Return the (x, y) coordinate for the center point of the cell that contains the specified text.  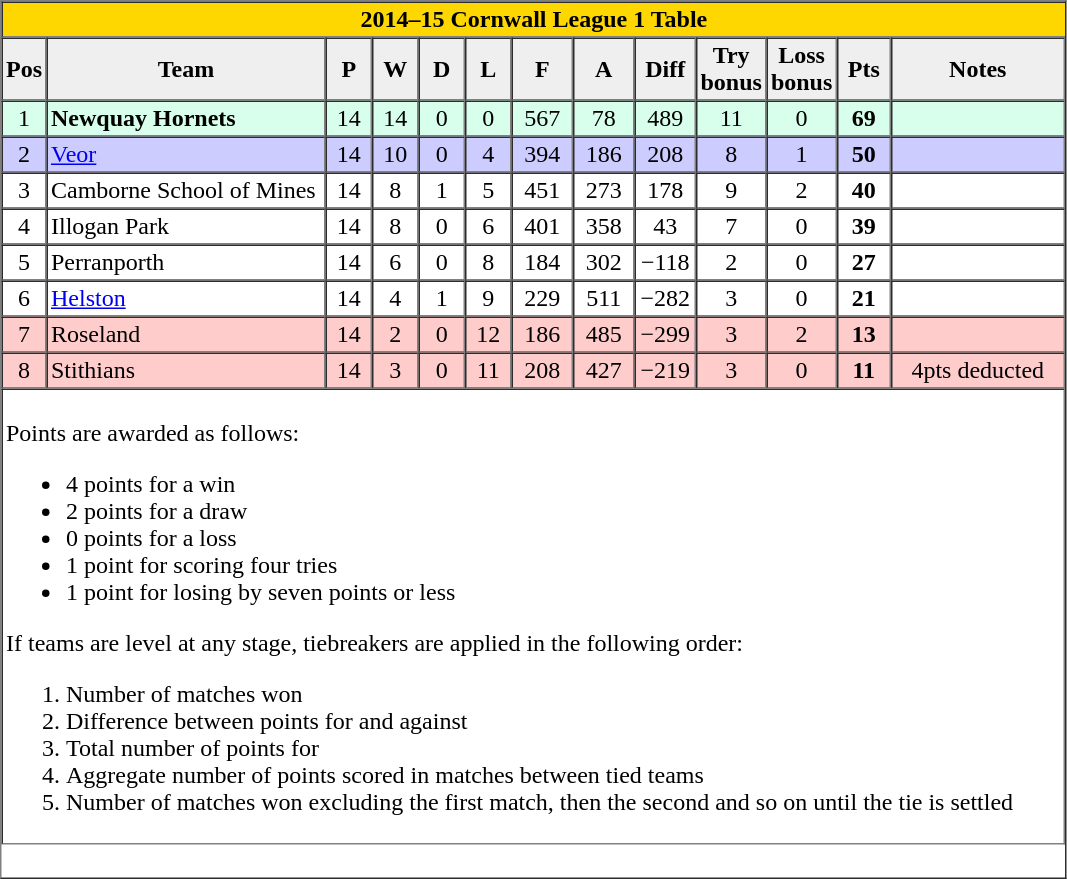
A (604, 70)
−299 (665, 334)
12 (488, 334)
Notes (978, 70)
21 (864, 298)
Perranporth (186, 262)
Camborne School of Mines (186, 190)
511 (604, 298)
D (441, 70)
273 (604, 190)
−282 (665, 298)
302 (604, 262)
178 (665, 190)
40 (864, 190)
Pos (24, 70)
Newquay Hornets (186, 118)
184 (543, 262)
2014–15 Cornwall League 1 Table (534, 20)
Pts (864, 70)
Team (186, 70)
F (543, 70)
Illogan Park (186, 226)
Roseland (186, 334)
489 (665, 118)
Stithians (186, 370)
358 (604, 226)
485 (604, 334)
39 (864, 226)
Helston (186, 298)
W (395, 70)
Loss bonus (801, 70)
567 (543, 118)
394 (543, 154)
401 (543, 226)
4pts deducted (978, 370)
Diff (665, 70)
229 (543, 298)
Veor (186, 154)
P (349, 70)
50 (864, 154)
10 (395, 154)
13 (864, 334)
69 (864, 118)
451 (543, 190)
−118 (665, 262)
78 (604, 118)
27 (864, 262)
L (488, 70)
Try bonus (731, 70)
−219 (665, 370)
43 (665, 226)
427 (604, 370)
